Output the [x, y] coordinate of the center of the cell containing the given text.  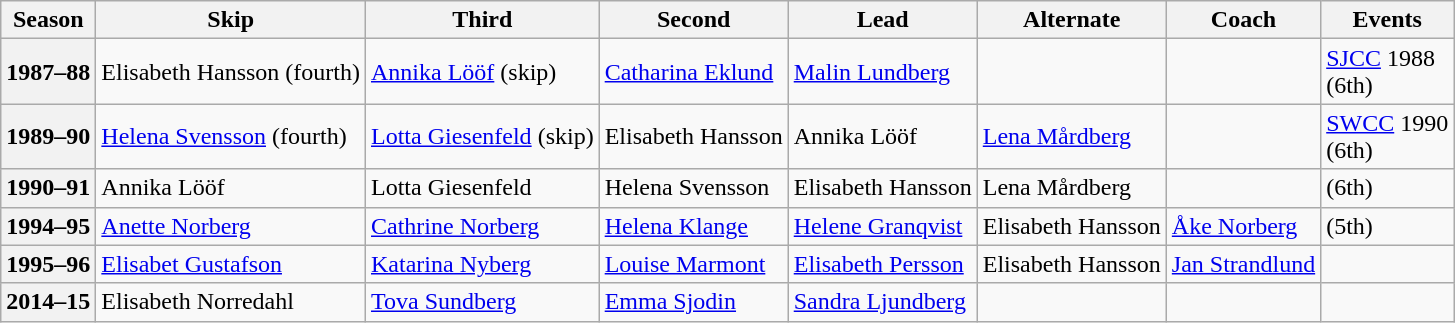
Sandra Ljundberg [882, 302]
Helena Klange [694, 226]
Catharina Eklund [694, 72]
Third [482, 20]
1994–95 [48, 226]
Season [48, 20]
Alternate [1072, 20]
Helena Svensson [694, 188]
1990–91 [48, 188]
Cathrine Norberg [482, 226]
Elisabet Gustafson [231, 264]
Emma Sjodin [694, 302]
Tova Sundberg [482, 302]
(6th) [1388, 188]
Events [1388, 20]
1989–90 [48, 136]
Malin Lundberg [882, 72]
Helena Svensson (fourth) [231, 136]
1995–96 [48, 264]
Åke Norberg [1243, 226]
Anette Norberg [231, 226]
Lotta Giesenfeld (skip) [482, 136]
Louise Marmont [694, 264]
Elisabeth Persson [882, 264]
Helene Granqvist [882, 226]
2014–15 [48, 302]
Jan Strandlund [1243, 264]
Elisabeth Norredahl [231, 302]
Coach [1243, 20]
Katarina Nyberg [482, 264]
Annika Lööf (skip) [482, 72]
Elisabeth Hansson (fourth) [231, 72]
Second [694, 20]
Lotta Giesenfeld [482, 188]
SWCC 1990 (6th) [1388, 136]
SJCC 1988 (6th) [1388, 72]
Skip [231, 20]
(5th) [1388, 226]
1987–88 [48, 72]
Lead [882, 20]
